Return [X, Y] of the center of cell containing provided text 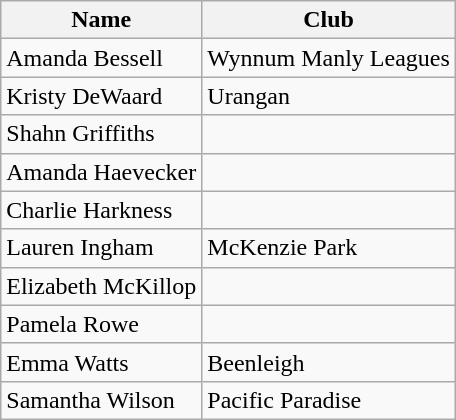
Emma Watts [102, 362]
Amanda Haevecker [102, 172]
Charlie Harkness [102, 210]
Wynnum Manly Leagues [329, 58]
Shahn Griffiths [102, 134]
Elizabeth McKillop [102, 286]
Urangan [329, 96]
McKenzie Park [329, 248]
Amanda Bessell [102, 58]
Pacific Paradise [329, 400]
Lauren Ingham [102, 248]
Name [102, 20]
Kristy DeWaard [102, 96]
Samantha Wilson [102, 400]
Pamela Rowe [102, 324]
Beenleigh [329, 362]
Club [329, 20]
